Capture the cell that displays the provided text and extract its [X, Y] central coordinate. 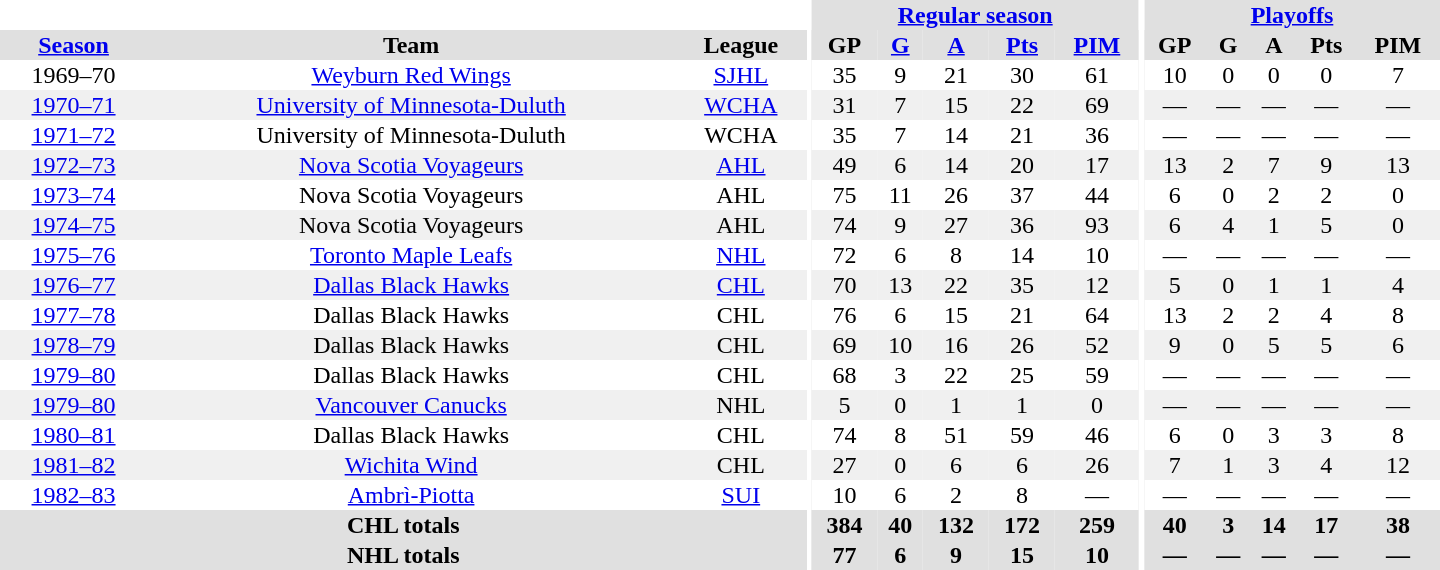
Wichita Wind [411, 465]
1982–83 [74, 495]
Toronto Maple Leafs [411, 255]
20 [1022, 165]
44 [1097, 195]
Team [411, 45]
49 [845, 165]
132 [956, 525]
1970–71 [74, 105]
259 [1097, 525]
Playoffs [1292, 15]
70 [845, 285]
1975–76 [74, 255]
75 [845, 195]
51 [956, 435]
Vancouver Canucks [411, 405]
93 [1097, 225]
77 [845, 555]
1973–74 [74, 195]
1971–72 [74, 135]
31 [845, 105]
172 [1022, 525]
Season [74, 45]
1969–70 [74, 75]
25 [1022, 375]
SUI [740, 495]
NHL totals [403, 555]
Ambrì-Piotta [411, 495]
1981–82 [74, 465]
1976–77 [74, 285]
1978–79 [74, 345]
72 [845, 255]
1977–78 [74, 315]
46 [1097, 435]
1972–73 [74, 165]
52 [1097, 345]
Weyburn Red Wings [411, 75]
16 [956, 345]
30 [1022, 75]
CHL totals [403, 525]
76 [845, 315]
League [740, 45]
1974–75 [74, 225]
37 [1022, 195]
64 [1097, 315]
SJHL [740, 75]
Regular season [976, 15]
68 [845, 375]
38 [1398, 525]
1980–81 [74, 435]
384 [845, 525]
61 [1097, 75]
11 [900, 195]
